Identify which cell holds the provided text, then report its [x, y] central coordinate. 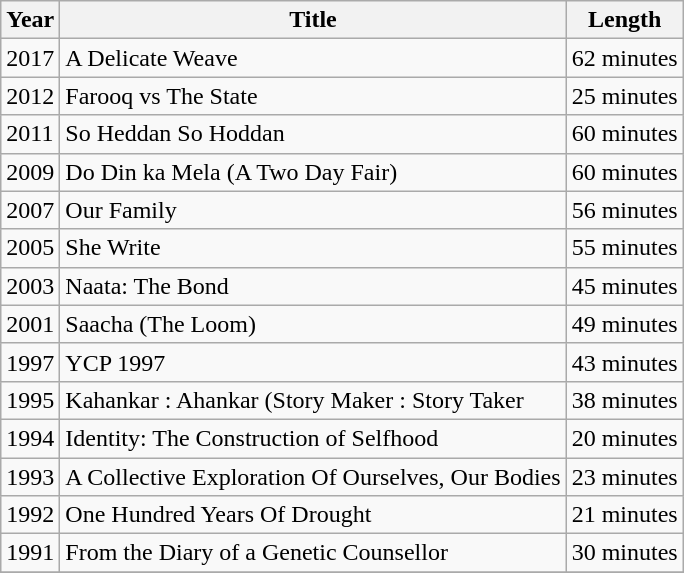
Identity: The Construction of Selfhood [313, 438]
20 minutes [624, 438]
43 minutes [624, 362]
2005 [30, 248]
2017 [30, 58]
Our Family [313, 210]
She Write [313, 248]
2009 [30, 172]
49 minutes [624, 324]
So Heddan So Hoddan [313, 134]
Saacha (The Loom) [313, 324]
Title [313, 20]
2007 [30, 210]
2003 [30, 286]
1993 [30, 477]
Length [624, 20]
2001 [30, 324]
Farooq vs The State [313, 96]
25 minutes [624, 96]
1995 [30, 400]
56 minutes [624, 210]
55 minutes [624, 248]
2012 [30, 96]
One Hundred Years Of Drought [313, 515]
Kahankar : Ahankar (Story Maker : Story Taker [313, 400]
30 minutes [624, 553]
2011 [30, 134]
1992 [30, 515]
From the Diary of a Genetic Counsellor [313, 553]
Naata: The Bond [313, 286]
Year [30, 20]
62 minutes [624, 58]
Do Din ka Mela (A Two Day Fair) [313, 172]
38 minutes [624, 400]
1994 [30, 438]
A Delicate Weave [313, 58]
23 minutes [624, 477]
1991 [30, 553]
1997 [30, 362]
A Collective Exploration Of Ourselves, Our Bodies [313, 477]
YCP 1997 [313, 362]
45 minutes [624, 286]
21 minutes [624, 515]
